Search for the cell housing the specified text and yield its (x, y) center coordinate. 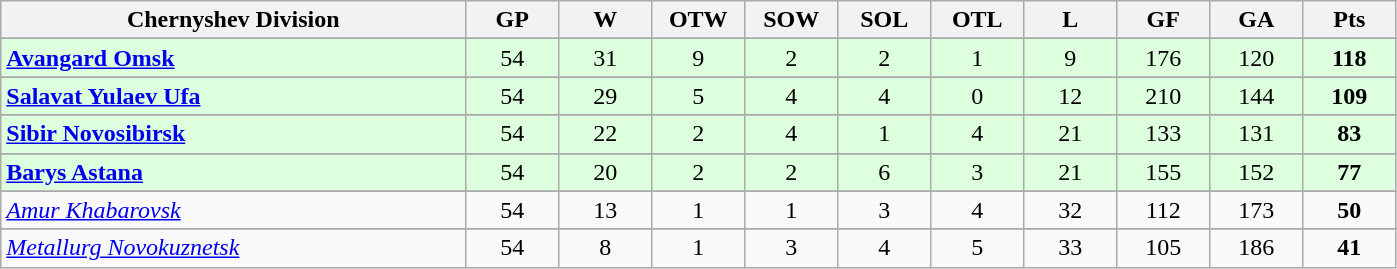
13 (606, 210)
SOL (884, 20)
SOW (792, 20)
GA (1256, 20)
109 (1350, 96)
12 (1070, 96)
Pts (1350, 20)
GF (1164, 20)
32 (1070, 210)
77 (1350, 172)
8 (606, 248)
Amur Khabarovsk (234, 210)
210 (1164, 96)
186 (1256, 248)
Sibir Novosibirsk (234, 134)
Avangard Omsk (234, 58)
105 (1164, 248)
176 (1164, 58)
152 (1256, 172)
133 (1164, 134)
OTL (978, 20)
155 (1164, 172)
144 (1256, 96)
Salavat Yulaev Ufa (234, 96)
GP (512, 20)
6 (884, 172)
118 (1350, 58)
33 (1070, 248)
131 (1256, 134)
112 (1164, 210)
Barys Astana (234, 172)
41 (1350, 248)
173 (1256, 210)
83 (1350, 134)
20 (606, 172)
0 (978, 96)
31 (606, 58)
OTW (698, 20)
120 (1256, 58)
22 (606, 134)
Chernyshev Division (234, 20)
Metallurg Novokuznetsk (234, 248)
L (1070, 20)
W (606, 20)
50 (1350, 210)
29 (606, 96)
